Output the [x, y] coordinate of the center of the cell containing the given text.  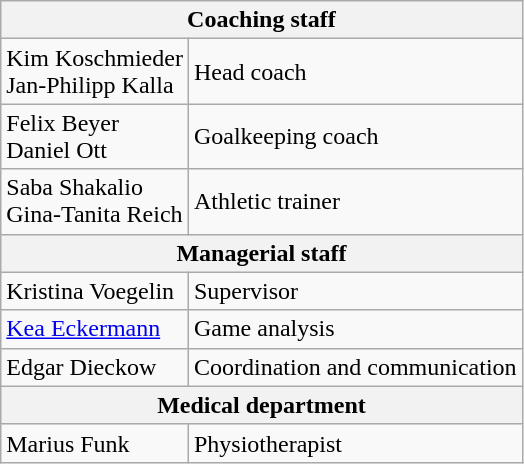
Felix Beyer Daniel Ott [95, 136]
Coordination and communication [355, 367]
Game analysis [355, 329]
Supervisor [355, 291]
Kim Koschmieder Jan-Philipp Kalla [95, 72]
Goalkeeping coach [355, 136]
Saba Shakalio Gina-Tanita Reich [95, 202]
Head coach [355, 72]
Kristina Voegelin [95, 291]
Medical department [262, 405]
Edgar Dieckow [95, 367]
Managerial staff [262, 253]
Marius Funk [95, 443]
Physiotherapist [355, 443]
Coaching staff [262, 20]
Kea Eckermann [95, 329]
Athletic trainer [355, 202]
